Identify which cell holds the provided text, then report its [X, Y] central coordinate. 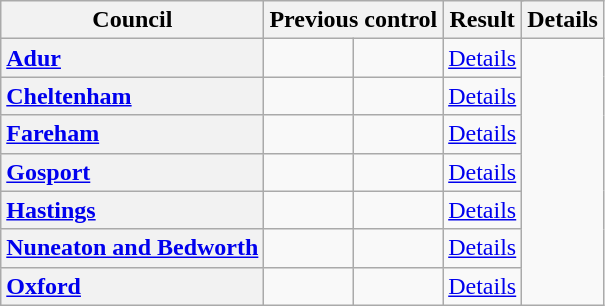
Result [482, 20]
Gosport [132, 172]
Hastings [132, 210]
Adur [132, 58]
Cheltenham [132, 96]
Nuneaton and Bedworth [132, 248]
Previous control [354, 20]
Council [132, 20]
Fareham [132, 134]
Oxford [132, 286]
